Determine the [x, y] coordinate at the center of the cell enclosing the given text.  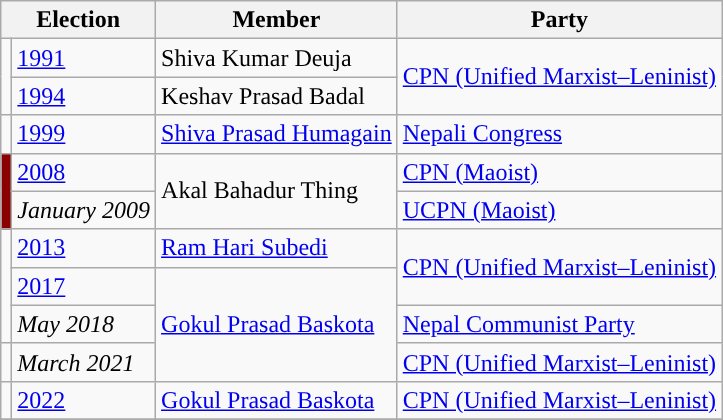
Nepal Communist Party [559, 324]
Shiva Kumar Deuja [277, 58]
UCPN (Maoist) [559, 210]
2008 [84, 172]
Ram Hari Subedi [277, 248]
2022 [84, 400]
Nepali Congress [559, 134]
May 2018 [84, 324]
Akal Bahadur Thing [277, 191]
Election [78, 20]
1991 [84, 58]
Shiva Prasad Humagain [277, 134]
January 2009 [84, 210]
Member [277, 20]
2013 [84, 248]
1994 [84, 96]
Party [559, 20]
March 2021 [84, 362]
Keshav Prasad Badal [277, 96]
1999 [84, 134]
CPN (Maoist) [559, 172]
2017 [84, 286]
